Determine the [x, y] coordinate at the center of the cell enclosing the given text.  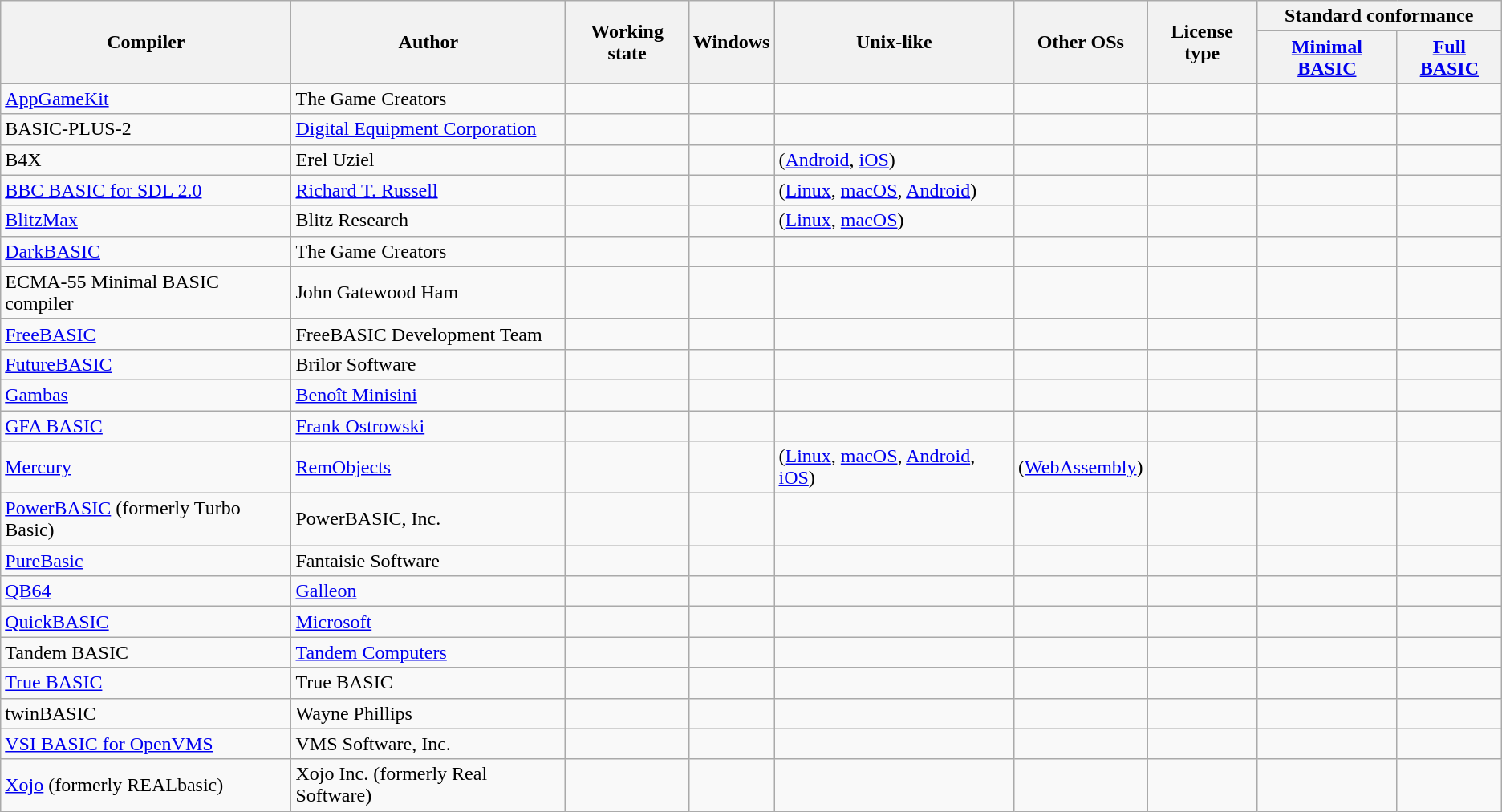
Frank Ostrowski [428, 426]
VSI BASIC for OpenVMS [146, 744]
BASIC-PLUS-2 [146, 129]
Standard conformance [1378, 16]
PowerBASIC, Inc. [428, 520]
(WebAssembly) [1081, 467]
Minimal BASIC [1327, 58]
(Linux, macOS, Android) [894, 190]
Galleon [428, 591]
(Linux, macOS, Android, iOS) [894, 467]
Brilor Software [428, 364]
AppGameKit [146, 99]
ECMA-55 Minimal BASIC compiler [146, 292]
FreeBASIC [146, 334]
Tandem Computers [428, 652]
Benoît Minisini [428, 395]
Mercury [146, 467]
Author [428, 42]
Richard T. Russell [428, 190]
Erel Uziel [428, 160]
Xojo (formerly REALbasic) [146, 785]
John Gatewood Ham [428, 292]
License type [1202, 42]
Unix-like [894, 42]
VMS Software, Inc. [428, 744]
FutureBASIC [146, 364]
FreeBASIC Development Team [428, 334]
Xojo Inc. (formerly Real Software) [428, 785]
DarkBASIC [146, 251]
(Android, iOS) [894, 160]
Other OSs [1081, 42]
Full BASIC [1449, 58]
Digital Equipment Corporation [428, 129]
GFA BASIC [146, 426]
Gambas [146, 395]
Working state [627, 42]
Fantaisie Software [428, 561]
BBC BASIC for SDL 2.0 [146, 190]
PowerBASIC (formerly Turbo Basic) [146, 520]
twinBASIC [146, 713]
Blitz Research [428, 221]
PureBasic [146, 561]
Compiler [146, 42]
Windows [732, 42]
Microsoft [428, 622]
QuickBASIC [146, 622]
BlitzMax [146, 221]
(Linux, macOS) [894, 221]
Tandem BASIC [146, 652]
B4X [146, 160]
RemObjects [428, 467]
QB64 [146, 591]
Wayne Phillips [428, 713]
